Search for the cell housing the specified text and yield its [x, y] center coordinate. 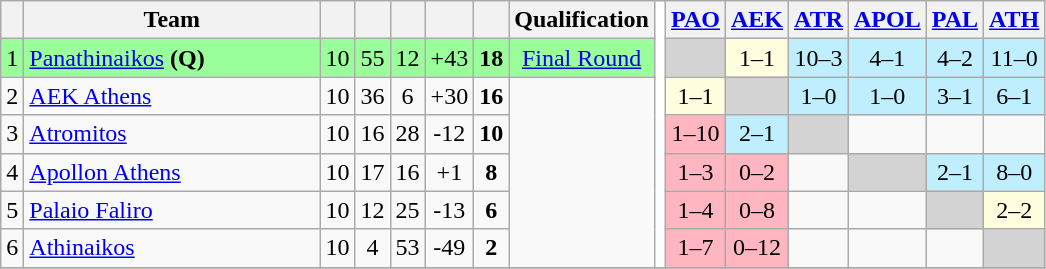
8 [492, 172]
1 [12, 58]
PAL [954, 20]
ATR [819, 20]
28 [408, 134]
Apollon Athens [172, 172]
25 [408, 210]
-12 [450, 134]
10–3 [819, 58]
-13 [450, 210]
0–8 [756, 210]
AEK [756, 20]
18 [492, 58]
2–2 [1014, 210]
55 [372, 58]
Final Round [582, 58]
0–2 [756, 172]
+1 [450, 172]
Team [172, 20]
5 [12, 210]
8–0 [1014, 172]
1–7 [696, 248]
Atromitos [172, 134]
Panathinaikos (Q) [172, 58]
+43 [450, 58]
-49 [450, 248]
53 [408, 248]
Qualification [582, 20]
1–10 [696, 134]
17 [372, 172]
ATH [1014, 20]
4–2 [954, 58]
3–1 [954, 96]
Athinaikos [172, 248]
+30 [450, 96]
PAO [696, 20]
4–1 [888, 58]
APOL [888, 20]
36 [372, 96]
Palaio Faliro [172, 210]
0–12 [756, 248]
AEK Athens [172, 96]
6–1 [1014, 96]
11–0 [1014, 58]
1–3 [696, 172]
3 [12, 134]
1–4 [696, 210]
